Pinpoint the cell where the given text exists, returning its (x, y) midpoint coordinate. 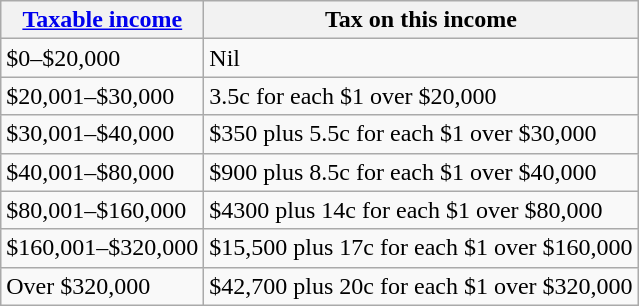
$20,001–$30,000 (102, 96)
$30,001–$40,000 (102, 134)
$0–$20,000 (102, 58)
$4300 plus 14c for each $1 over $80,000 (421, 210)
$80,001–$160,000 (102, 210)
$42,700 plus 20c for each $1 over $320,000 (421, 286)
$350 plus 5.5c for each $1 over $30,000 (421, 134)
$40,001–$80,000 (102, 172)
Nil (421, 58)
Over $320,000 (102, 286)
3.5c for each $1 over $20,000 (421, 96)
$160,001–$320,000 (102, 248)
$15,500 plus 17c for each $1 over $160,000 (421, 248)
Taxable income (102, 20)
Tax on this income (421, 20)
$900 plus 8.5c for each $1 over $40,000 (421, 172)
